Locate the cell with the specified text and output its [x, y] center coordinate. 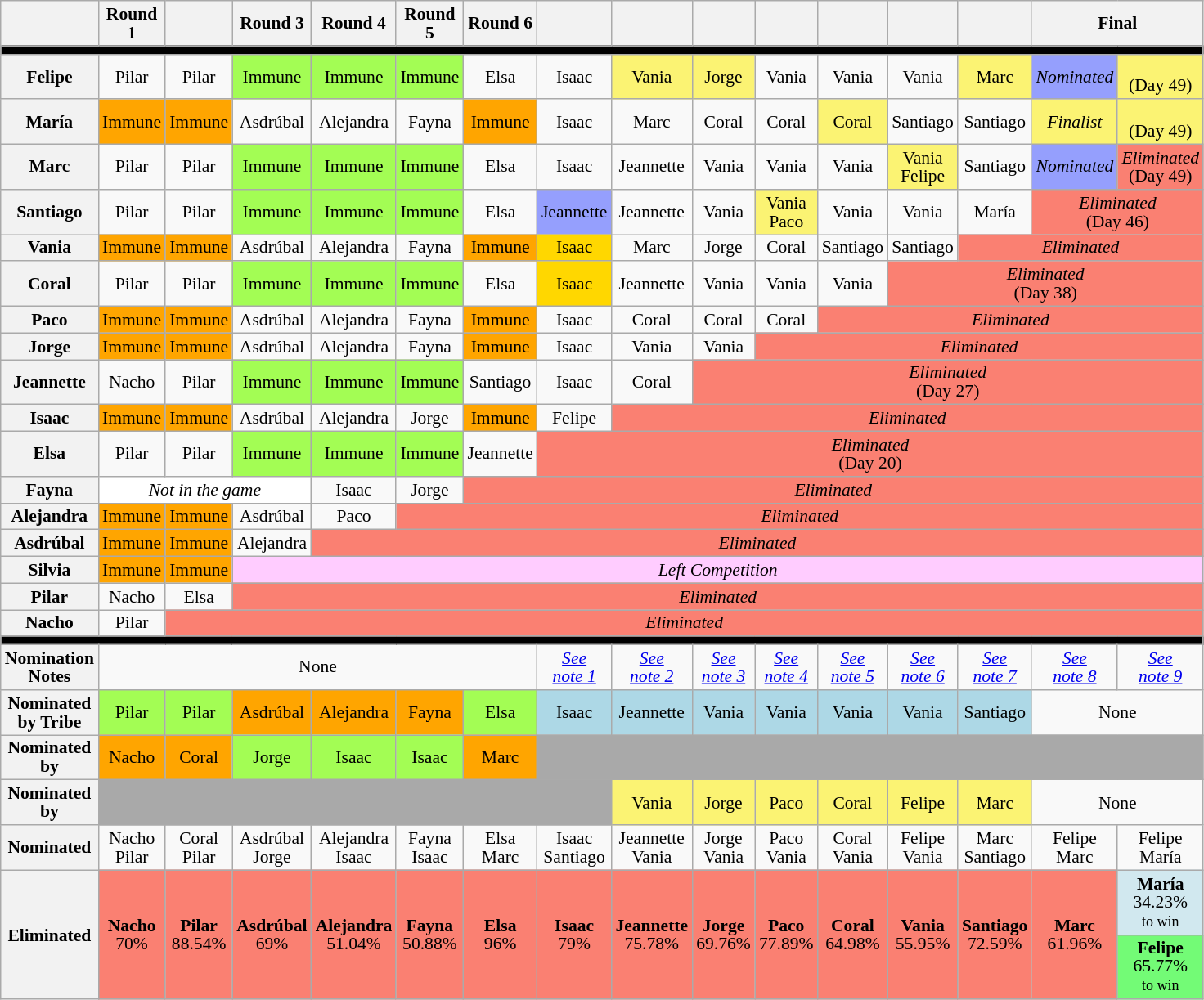
María34.23%to win [1160, 903]
Final [1117, 23]
Isaac79% [574, 935]
Seenote 9 [1160, 667]
Seenote 2 [651, 667]
VaniaFelipe [923, 167]
Finalist [1075, 123]
Eliminated (Day 27) [947, 383]
NachoPilar [132, 847]
Seenote 3 [723, 667]
Round 1 [132, 23]
AsdrúbalJorge [272, 847]
Elsa96% [500, 935]
ElsaMarc [500, 847]
Alejandra51.04% [354, 935]
Coral64.98% [853, 935]
Not in the game [204, 491]
Left Competition [718, 571]
Nacho70% [132, 935]
FelipeMaría [1160, 847]
Round 3 [272, 23]
Eliminated (Day 46) [1117, 213]
Vania55.95% [923, 935]
Silvia [49, 571]
Marc61.96% [1075, 935]
Round 6 [500, 23]
Round 4 [354, 23]
Nomination Notes [49, 667]
CoralVania [853, 847]
Santiago72.59% [995, 935]
Asdrúbal69% [272, 935]
Jeannette75.78% [651, 935]
FelipeVania [923, 847]
FaynaIsaac [429, 847]
Pilar88.54% [199, 935]
CoralPilar [199, 847]
VaniaPaco [787, 213]
Seenote 5 [853, 667]
Eliminated (Day 20) [870, 455]
Round 5 [429, 23]
Seenote 4 [787, 667]
Seenote 1 [574, 667]
PacoVania [787, 847]
Fayna50.88% [429, 935]
Jorge69.76% [723, 935]
JeannetteVania [651, 847]
Seenote 7 [995, 667]
AlejandraIsaac [354, 847]
MarcSantiago [995, 847]
Seenote 6 [923, 667]
Paco77.89% [787, 935]
Seenote 8 [1075, 667]
IsaacSantiago [574, 847]
Felipe65.77%to win [1160, 966]
FelipeMarc [1075, 847]
Eliminated (Day 49) [1160, 167]
Nominatedby Tribe [49, 713]
JorgeVania [723, 847]
Eliminated (Day 38) [1045, 285]
